Identify which cell holds the provided text, then report its (X, Y) central coordinate. 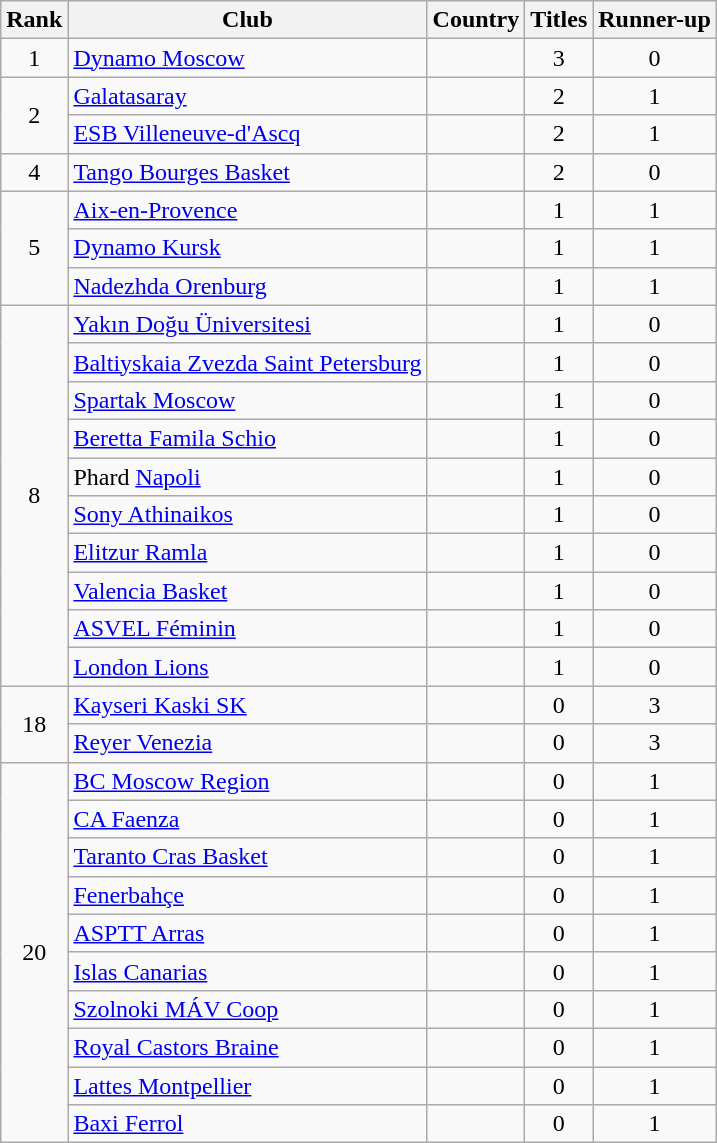
CA Faenza (248, 819)
Rank (34, 20)
Country (476, 20)
Titles (559, 20)
Beretta Famila Schio (248, 438)
Dynamo Kursk (248, 248)
ASPTT Arras (248, 933)
Baltiyskaia Zvezda Saint Petersburg (248, 362)
Dynamo Moscow (248, 58)
BC Moscow Region (248, 781)
Yakın Doğu Üniversitesi (248, 324)
Szolnoki MÁV Coop (248, 1009)
Spartak Moscow (248, 400)
London Lions (248, 667)
Phard Napoli (248, 477)
ESB Villeneuve-d'Ascq (248, 134)
Club (248, 20)
Reyer Venezia (248, 743)
ASVEL Féminin (248, 629)
Taranto Cras Basket (248, 857)
Elitzur Ramla (248, 553)
18 (34, 724)
20 (34, 952)
Islas Canarias (248, 971)
Sony Athinaikos (248, 515)
8 (34, 496)
Runner-up (655, 20)
Valencia Basket (248, 591)
Galatasaray (248, 96)
Royal Castors Braine (248, 1047)
Baxi Ferrol (248, 1124)
Lattes Montpellier (248, 1085)
Fenerbahçe (248, 895)
4 (34, 172)
Nadezhda Orenburg (248, 286)
Aix-en-Provence (248, 210)
Tango Bourges Basket (248, 172)
Kayseri Kaski SK (248, 705)
5 (34, 248)
